From the cell containing the given text, extract its center point as [X, Y] coordinate. 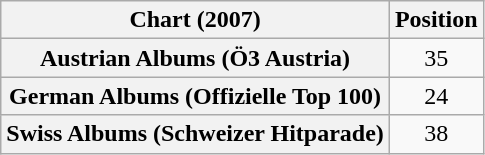
Chart (2007) [196, 20]
35 [436, 58]
Austrian Albums (Ö3 Austria) [196, 58]
Swiss Albums (Schweizer Hitparade) [196, 134]
German Albums (Offizielle Top 100) [196, 96]
38 [436, 134]
24 [436, 96]
Position [436, 20]
